Extract the (x, y) coordinate from the center of the cell holding the provided text.  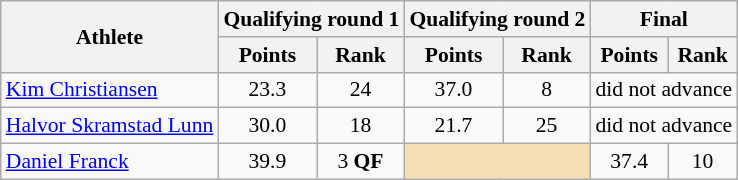
37.0 (453, 90)
37.4 (628, 162)
24 (361, 90)
39.9 (267, 162)
25 (547, 126)
Athlete (110, 36)
Daniel Franck (110, 162)
Kim Christiansen (110, 90)
Qualifying round 1 (311, 19)
10 (702, 162)
18 (361, 126)
30.0 (267, 126)
3 QF (361, 162)
Final (664, 19)
8 (547, 90)
21.7 (453, 126)
Halvor Skramstad Lunn (110, 126)
Qualifying round 2 (497, 19)
23.3 (267, 90)
